Output the [x, y] coordinate of the center of the cell containing the given text.  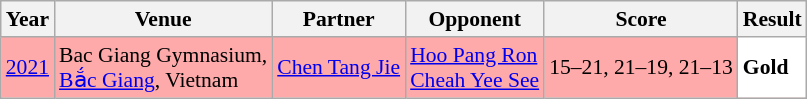
Result [772, 19]
Opponent [474, 19]
Partner [338, 19]
Venue [163, 19]
Year [28, 19]
Chen Tang Jie [338, 68]
Score [641, 19]
Bac Giang Gymnasium,Bắc Giang, Vietnam [163, 68]
2021 [28, 68]
Gold [772, 68]
Hoo Pang Ron Cheah Yee See [474, 68]
15–21, 21–19, 21–13 [641, 68]
